Return the (x, y) coordinate for the center point of the cell that contains the specified text.  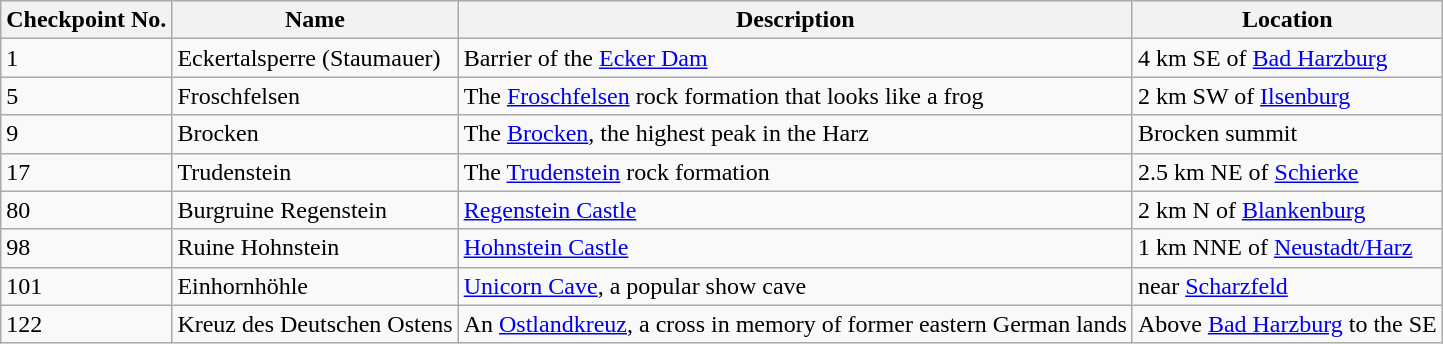
Name (315, 20)
Regenstein Castle (795, 210)
Hohnstein Castle (795, 248)
Unicorn Cave, a popular show cave (795, 286)
80 (86, 210)
101 (86, 286)
5 (86, 96)
122 (86, 324)
2 km N of Blankenburg (1287, 210)
Kreuz des Deutschen Ostens (315, 324)
Burgruine Regenstein (315, 210)
1 km NNE of Neustadt/Harz (1287, 248)
Barrier of the Ecker Dam (795, 58)
1 (86, 58)
Ruine Hohnstein (315, 248)
Froschfelsen (315, 96)
The Brocken, the highest peak in the Harz (795, 134)
Brocken summit (1287, 134)
The Froschfelsen rock formation that looks like a frog (795, 96)
near Scharzfeld (1287, 286)
The Trudenstein rock formation (795, 172)
Description (795, 20)
9 (86, 134)
Brocken (315, 134)
Checkpoint No. (86, 20)
17 (86, 172)
An Ostlandkreuz, a cross in memory of former eastern German lands (795, 324)
Einhornhöhle (315, 286)
4 km SE of Bad Harzburg (1287, 58)
Location (1287, 20)
Trudenstein (315, 172)
2 km SW of Ilsenburg (1287, 96)
2.5 km NE of Schierke (1287, 172)
98 (86, 248)
Above Bad Harzburg to the SE (1287, 324)
Eckertalsperre (Staumauer) (315, 58)
